Determine the (x, y) coordinate at the center of the cell enclosing the given text.  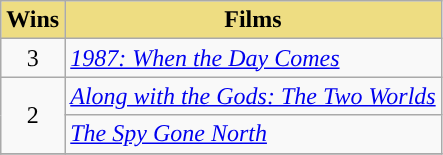
Wins (33, 20)
3 (33, 58)
2 (33, 115)
The Spy Gone North (253, 134)
1987: When the Day Comes (253, 58)
Films (253, 20)
Along with the Gods: The Two Worlds (253, 96)
